Return [x, y] of the center of cell containing provided text 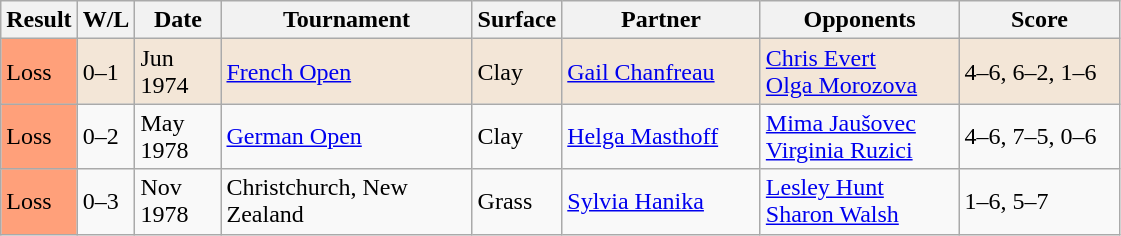
Grass [517, 202]
Result [39, 20]
Tournament [346, 20]
0–2 [106, 136]
Gail Chanfreau [662, 72]
4–6, 7–5, 0–6 [1040, 136]
Helga Masthoff [662, 136]
Surface [517, 20]
1–6, 5–7 [1040, 202]
Mima Jaušovec Virginia Ruzici [860, 136]
Chris Evert Olga Morozova [860, 72]
Date [178, 20]
4–6, 6–2, 1–6 [1040, 72]
0–3 [106, 202]
Nov 1978 [178, 202]
French Open [346, 72]
0–1 [106, 72]
German Open [346, 136]
Christchurch, New Zealand [346, 202]
Opponents [860, 20]
Jun 1974 [178, 72]
Sylvia Hanika [662, 202]
Partner [662, 20]
W/L [106, 20]
Lesley Hunt Sharon Walsh [860, 202]
May 1978 [178, 136]
Score [1040, 20]
